For the text-containing cell, return its midpoint in [x, y] coordinate format. 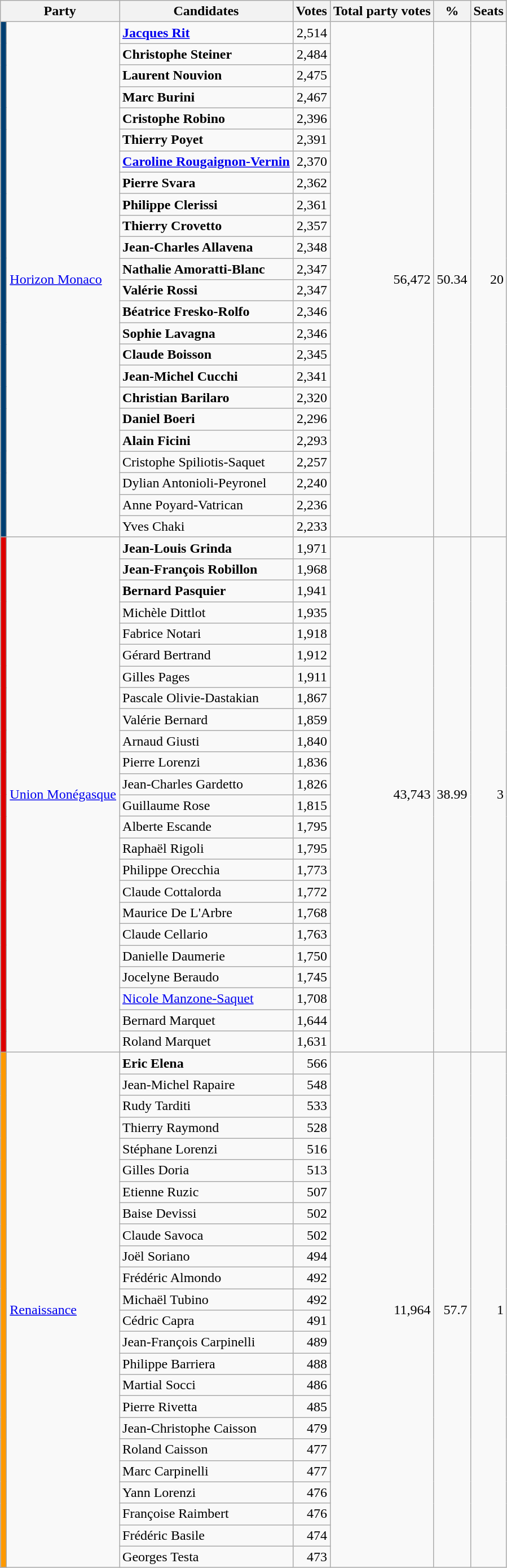
Georges Testa [206, 1557]
Jean-François Robillon [206, 569]
Jean-Charles Gardetto [206, 784]
528 [311, 1127]
Roland Marquet [206, 1042]
1,971 [311, 548]
1,708 [311, 999]
1,941 [311, 591]
516 [311, 1149]
1,918 [311, 634]
% [452, 11]
Nicole Manzone-Saquet [206, 999]
Christophe Steiner [206, 54]
56,472 [382, 280]
Nathalie Amoratti-Blanc [206, 269]
57.7 [452, 1310]
Bernard Pasquier [206, 591]
1,631 [311, 1042]
Cristophe Robino [206, 118]
Gilles Doria [206, 1170]
Fabrice Notari [206, 634]
11,964 [382, 1310]
485 [311, 1407]
Jocelyne Beraudo [206, 977]
Gérard Bertrand [206, 655]
488 [311, 1364]
Jacques Rit [206, 33]
Jean-Christophe Caisson [206, 1428]
Pierre Svara [206, 183]
491 [311, 1321]
Marc Burini [206, 97]
Jean-Michel Cucchi [206, 376]
Caroline Rougaignon-Vernin [206, 161]
2,361 [311, 204]
Anne Poyard-Vatrican [206, 505]
Candidates [206, 11]
Thierry Crovetto [206, 226]
Votes [311, 11]
3 [488, 795]
Pascale Olivie-Dastakian [206, 698]
Total party votes [382, 11]
Cristophe Spiliotis-Saquet [206, 462]
2,362 [311, 183]
1,912 [311, 655]
Frédéric Basile [206, 1535]
2,341 [311, 376]
Michaël Tubino [206, 1299]
50.34 [452, 280]
548 [311, 1085]
Guillaume Rose [206, 805]
486 [311, 1385]
Philippe Barriera [206, 1364]
1,968 [311, 569]
20 [488, 280]
Marc Carpinelli [206, 1471]
1,772 [311, 891]
Claude Cottalorda [206, 891]
2,257 [311, 462]
Françoise Raimbert [206, 1514]
Claude Cellario [206, 934]
Christian Barilaro [206, 398]
2,240 [311, 483]
Martial Socci [206, 1385]
Laurent Nouvion [206, 76]
Jean-Michel Rapaire [206, 1085]
1,826 [311, 784]
Claude Savoca [206, 1235]
Dylian Antonioli-Peyronel [206, 483]
Danielle Daumerie [206, 956]
Alberte Escande [206, 827]
Baise Devissi [206, 1213]
Etienne Ruzic [206, 1192]
Bernard Marquet [206, 1020]
Jean-Louis Grinda [206, 548]
2,484 [311, 54]
Joël Soriano [206, 1256]
Rudy Tarditi [206, 1106]
Raphaël Rigoli [206, 848]
Daniel Boeri [206, 419]
473 [311, 1557]
Pierre Lorenzi [206, 763]
2,296 [311, 419]
Thierry Poyet [206, 140]
1,836 [311, 763]
2,391 [311, 140]
1,773 [311, 870]
Thierry Raymond [206, 1127]
1,859 [311, 720]
Stéphane Lorenzi [206, 1149]
Gilles Pages [206, 677]
Frédéric Almondo [206, 1278]
2,396 [311, 118]
479 [311, 1428]
513 [311, 1170]
2,514 [311, 33]
1,768 [311, 913]
2,236 [311, 505]
1,745 [311, 977]
Roland Caisson [206, 1450]
2,357 [311, 226]
566 [311, 1063]
Béatrice Fresko-Rolfo [206, 312]
Sophie Lavagna [206, 333]
2,345 [311, 355]
Philippe Orecchia [206, 870]
2,467 [311, 97]
Pierre Rivetta [206, 1407]
43,743 [382, 795]
2,293 [311, 441]
2,475 [311, 76]
Valérie Bernard [206, 720]
Arnaud Giusti [206, 741]
474 [311, 1535]
2,348 [311, 247]
1,644 [311, 1020]
Renaissance [63, 1310]
1,935 [311, 612]
Maurice De L'Arbre [206, 913]
Yves Chaki [206, 526]
Jean-Charles Allavena [206, 247]
1,911 [311, 677]
Union Monégasque [63, 795]
507 [311, 1192]
Horizon Monaco [63, 280]
1,750 [311, 956]
Valérie Rossi [206, 290]
489 [311, 1342]
2,320 [311, 398]
Alain Ficini [206, 441]
Michèle Dittlot [206, 612]
Seats [488, 11]
1 [488, 1310]
1,815 [311, 805]
Eric Elena [206, 1063]
1,840 [311, 741]
Jean-François Carpinelli [206, 1342]
Claude Boisson [206, 355]
1,763 [311, 934]
Philippe Clerissi [206, 204]
2,233 [311, 526]
Party [60, 11]
494 [311, 1256]
2,370 [311, 161]
Yann Lorenzi [206, 1492]
1,867 [311, 698]
38.99 [452, 795]
Cédric Capra [206, 1321]
533 [311, 1106]
